Search for the cell housing the specified text and yield its (X, Y) center coordinate. 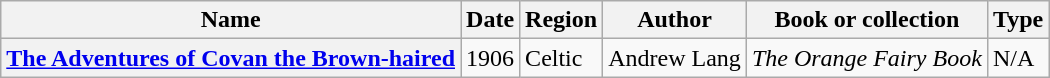
Andrew Lang (675, 58)
Book or collection (866, 20)
The Adventures of Covan the Brown-haired (231, 58)
Author (675, 20)
The Orange Fairy Book (866, 58)
Date (490, 20)
Celtic (562, 58)
Region (562, 20)
Type (1018, 20)
Name (231, 20)
N/A (1018, 58)
1906 (490, 58)
